Search for the cell housing the specified text and yield its (X, Y) center coordinate. 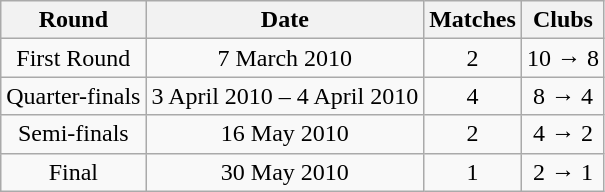
10 → 8 (562, 58)
Date (285, 20)
7 March 2010 (285, 58)
30 May 2010 (285, 172)
1 (473, 172)
4 (473, 96)
4 → 2 (562, 134)
8 → 4 (562, 96)
2 → 1 (562, 172)
Matches (473, 20)
16 May 2010 (285, 134)
First Round (74, 58)
Quarter-finals (74, 96)
Clubs (562, 20)
Semi-finals (74, 134)
Final (74, 172)
3 April 2010 – 4 April 2010 (285, 96)
Round (74, 20)
